Detect which cell encompasses the target text, then output its (x, y) center coordinate. 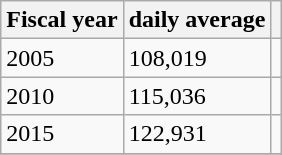
daily average (197, 20)
2010 (62, 96)
115,036 (197, 96)
Fiscal year (62, 20)
108,019 (197, 58)
2005 (62, 58)
2015 (62, 134)
122,931 (197, 134)
